Locate the cell with the specified text and output its (x, y) center coordinate. 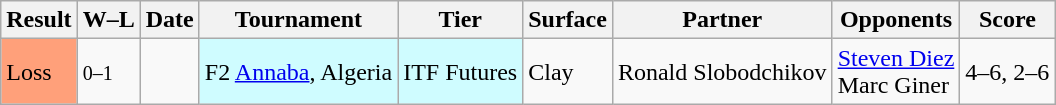
Tier (460, 20)
Loss (39, 72)
Clay (568, 72)
Ronald Slobodchikov (722, 72)
Surface (568, 20)
Tournament (298, 20)
4–6, 2–6 (1008, 72)
W–L (108, 20)
Steven Diez Marc Giner (896, 72)
ITF Futures (460, 72)
0–1 (108, 72)
Opponents (896, 20)
Result (39, 20)
F2 Annaba, Algeria (298, 72)
Date (170, 20)
Partner (722, 20)
Score (1008, 20)
